Return [x, y] of the center of cell containing provided text 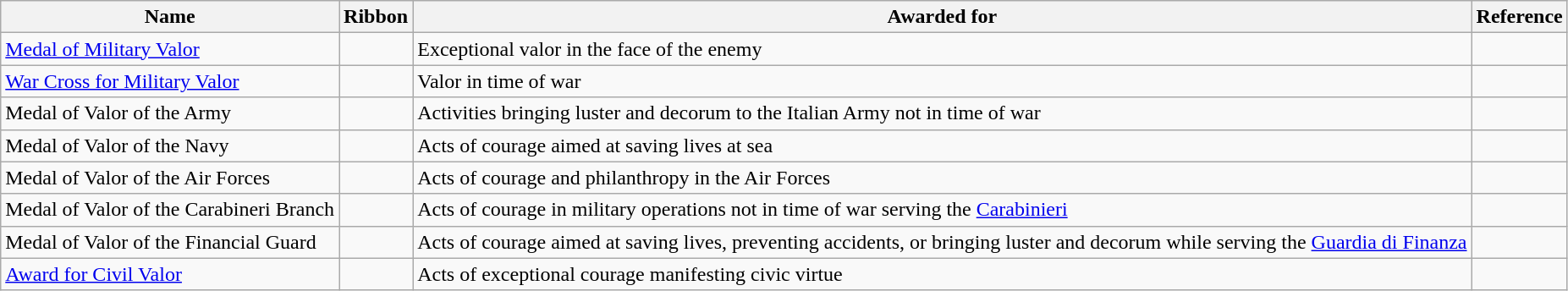
Medal of Valor of the Army [170, 113]
Acts of courage in military operations not in time of war serving the Carabinieri [943, 210]
War Cross for Military Valor [170, 81]
Acts of courage and philanthropy in the Air Forces [943, 178]
Medal of Valor of the Navy [170, 145]
Reference [1520, 17]
Acts of courage aimed at saving lives, preventing accidents, or bringing luster and decorum while serving the Guardia di Finanza [943, 242]
Acts of courage aimed at saving lives at sea [943, 145]
Exceptional valor in the face of the enemy [943, 49]
Acts of exceptional courage manifesting civic virtue [943, 274]
Awarded for [943, 17]
Name [170, 17]
Valor in time of war [943, 81]
Activities bringing luster and decorum to the Italian Army not in time of war [943, 113]
Medal of Valor of the Financial Guard [170, 242]
Ribbon [376, 17]
Medal of Valor of the Air Forces [170, 178]
Medal of Military Valor [170, 49]
Award for Civil Valor [170, 274]
Medal of Valor of the Carabineri Branch [170, 210]
